Search for the cell housing the specified text and yield its [x, y] center coordinate. 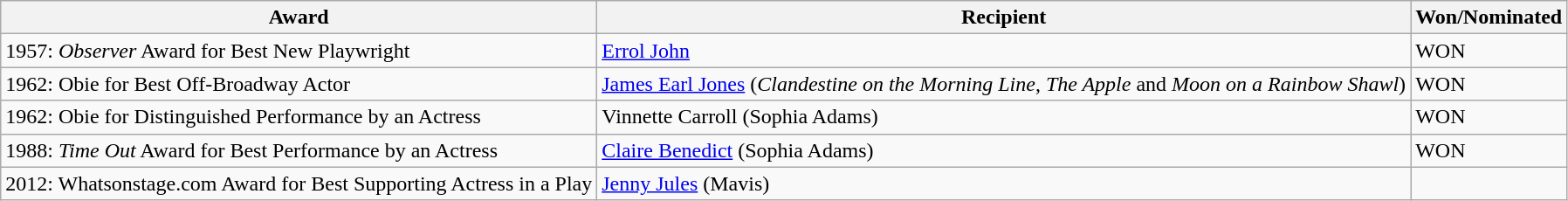
Award [299, 17]
Vinnette Carroll (Sophia Adams) [1004, 117]
Errol John [1004, 51]
1962: Obie for Best Off-Broadway Actor [299, 84]
1957: Observer Award for Best New Playwright [299, 51]
2012: Whatsonstage.com Award for Best Supporting Actress in a Play [299, 184]
1962: Obie for Distinguished Performance by an Actress [299, 117]
Claire Benedict (Sophia Adams) [1004, 150]
1988: Time Out Award for Best Performance by an Actress [299, 150]
Recipient [1004, 17]
Won/Nominated [1489, 17]
James Earl Jones (Clandestine on the Morning Line, The Apple and Moon on a Rainbow Shawl) [1004, 84]
Jenny Jules (Mavis) [1004, 184]
